For the text-containing cell, return its midpoint in [X, Y] coordinate format. 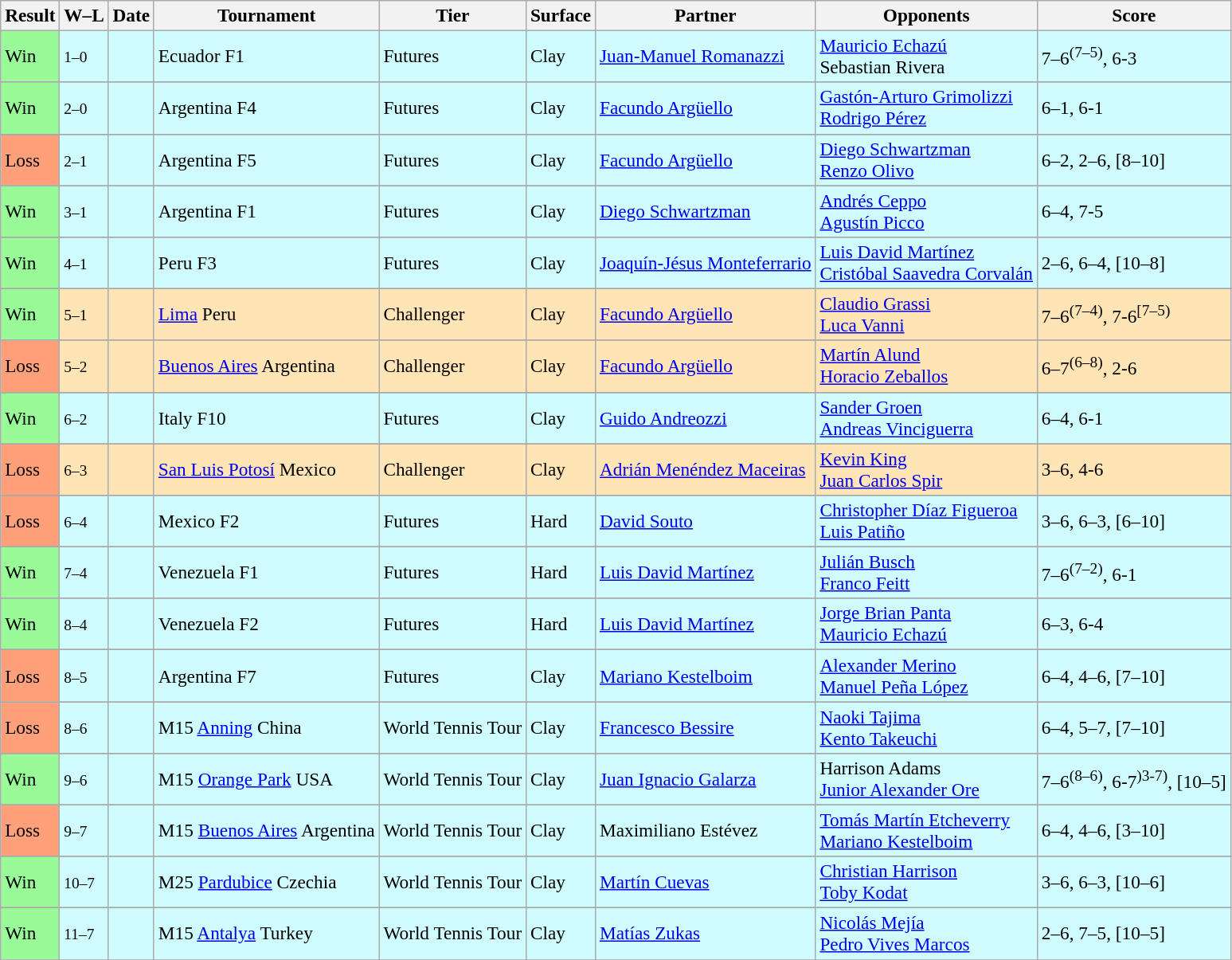
Tier [452, 15]
6–3 [84, 468]
Argentina F4 [266, 108]
5–2 [84, 366]
Harrison Adams Junior Alexander Ore [926, 779]
6–2 [84, 417]
6–1, 6-1 [1134, 108]
4–1 [84, 263]
Argentina F5 [266, 159]
M15 Anning China [266, 727]
Claudio Grassi Luca Vanni [926, 314]
M25 Pardubice Czechia [266, 883]
Venezuela F2 [266, 625]
6–7(6–8), 2-6 [1134, 366]
Juan-Manuel Romanazzi [706, 56]
Mexico F2 [266, 521]
Christopher Díaz Figueroa Luis Patiño [926, 521]
Jorge Brian Panta Mauricio Echazú [926, 625]
Date [131, 15]
7–6(7–5), 6-3 [1134, 56]
6–4, 4–6, [3–10] [1134, 830]
7–6(7–4), 7-6[7–5) [1134, 314]
8–6 [84, 727]
Argentina F7 [266, 676]
Mauricio Echazú Sebastian Rivera [926, 56]
Diego Schwartzman [706, 210]
Adrián Menéndez Maceiras [706, 468]
Guido Andreozzi [706, 417]
2–6, 6–4, [10–8] [1134, 263]
7–6(8–6), 6-7)3-7), [10–5] [1134, 779]
Joaquín-Jésus Monteferrario [706, 263]
Italy F10 [266, 417]
Opponents [926, 15]
6–3, 6-4 [1134, 625]
Christian Harrison Toby Kodat [926, 883]
Alexander Merino Manuel Peña López [926, 676]
Surface [561, 15]
Sander Groen Andreas Vinciguerra [926, 417]
Diego Schwartzman Renzo Olivo [926, 159]
6–4 [84, 521]
Score [1134, 15]
2–6, 7–5, [10–5] [1134, 934]
6–4, 4–6, [7–10] [1134, 676]
11–7 [84, 934]
6–4, 7-5 [1134, 210]
M15 Antalya Turkey [266, 934]
M15 Buenos Aires Argentina [266, 830]
2–0 [84, 108]
Maximiliano Estévez [706, 830]
David Souto [706, 521]
6–4, 5–7, [7–10] [1134, 727]
Argentina F1 [266, 210]
M15 Orange Park USA [266, 779]
Result [30, 15]
W–L [84, 15]
Gastón-Arturo Grimolizzi Rodrigo Pérez [926, 108]
3–6, 6–3, [10–6] [1134, 883]
Buenos Aires Argentina [266, 366]
Tournament [266, 15]
Francesco Bessire [706, 727]
Partner [706, 15]
10–7 [84, 883]
9–7 [84, 830]
Matías Zukas [706, 934]
5–1 [84, 314]
1–0 [84, 56]
Juan Ignacio Galarza [706, 779]
6–4, 6-1 [1134, 417]
Martín Cuevas [706, 883]
3–6, 4-6 [1134, 468]
6–2, 2–6, [8–10] [1134, 159]
8–5 [84, 676]
Peru F3 [266, 263]
Julián Busch Franco Feitt [926, 572]
Mariano Kestelboim [706, 676]
Nicolás Mejía Pedro Vives Marcos [926, 934]
Luis David Martínez Cristóbal Saavedra Corvalán [926, 263]
Ecuador F1 [266, 56]
9–6 [84, 779]
Martín Alund Horacio Zeballos [926, 366]
Tomás Martín Etcheverry Mariano Kestelboim [926, 830]
3–1 [84, 210]
7–6(7–2), 6-1 [1134, 572]
Naoki Tajima Kento Takeuchi [926, 727]
Andrés Ceppo Agustín Picco [926, 210]
3–6, 6–3, [6–10] [1134, 521]
Kevin King Juan Carlos Spir [926, 468]
7–4 [84, 572]
8–4 [84, 625]
Venezuela F1 [266, 572]
2–1 [84, 159]
Lima Peru [266, 314]
San Luis Potosí Mexico [266, 468]
